Pinpoint the cell where the given text exists, returning its (X, Y) midpoint coordinate. 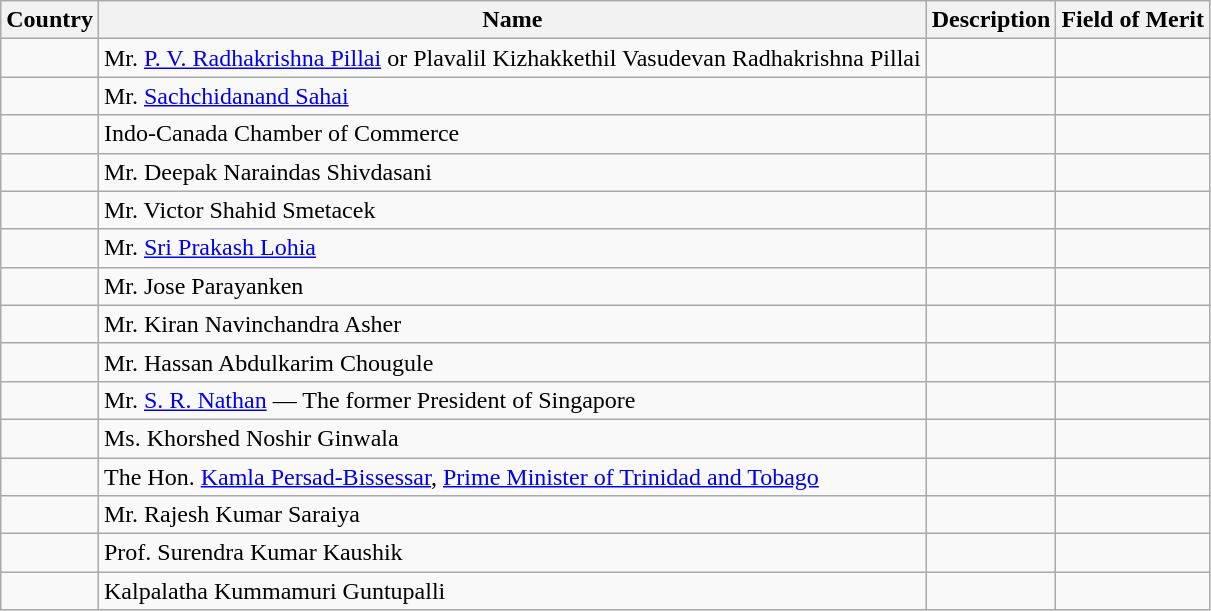
The Hon. Kamla Persad-Bissessar, Prime Minister of Trinidad and Tobago (512, 477)
Kalpalatha Kummamuri Guntupalli (512, 591)
Field of Merit (1133, 20)
Mr. Sri Prakash Lohia (512, 248)
Mr. S. R. Nathan — The former President of Singapore (512, 400)
Mr. Hassan Abdulkarim Chougule (512, 362)
Mr. Rajesh Kumar Saraiya (512, 515)
Indo‐Canada Chamber of Commerce (512, 134)
Mr. P. V. Radhakrishna Pillai or Plavalil Kizhakkethil Vasudevan Radhakrishna Pillai (512, 58)
Prof. Surendra Kumar Kaushik (512, 553)
Mr. Jose Parayanken (512, 286)
Mr. Victor Shahid Smetacek (512, 210)
Description (991, 20)
Ms. Khorshed Noshir Ginwala (512, 438)
Mr. Kiran Navinchandra Asher (512, 324)
Name (512, 20)
Mr. Sachchidanand Sahai (512, 96)
Country (50, 20)
Mr. Deepak Naraindas Shivdasani (512, 172)
